Detect which cell encompasses the target text, then output its (X, Y) center coordinate. 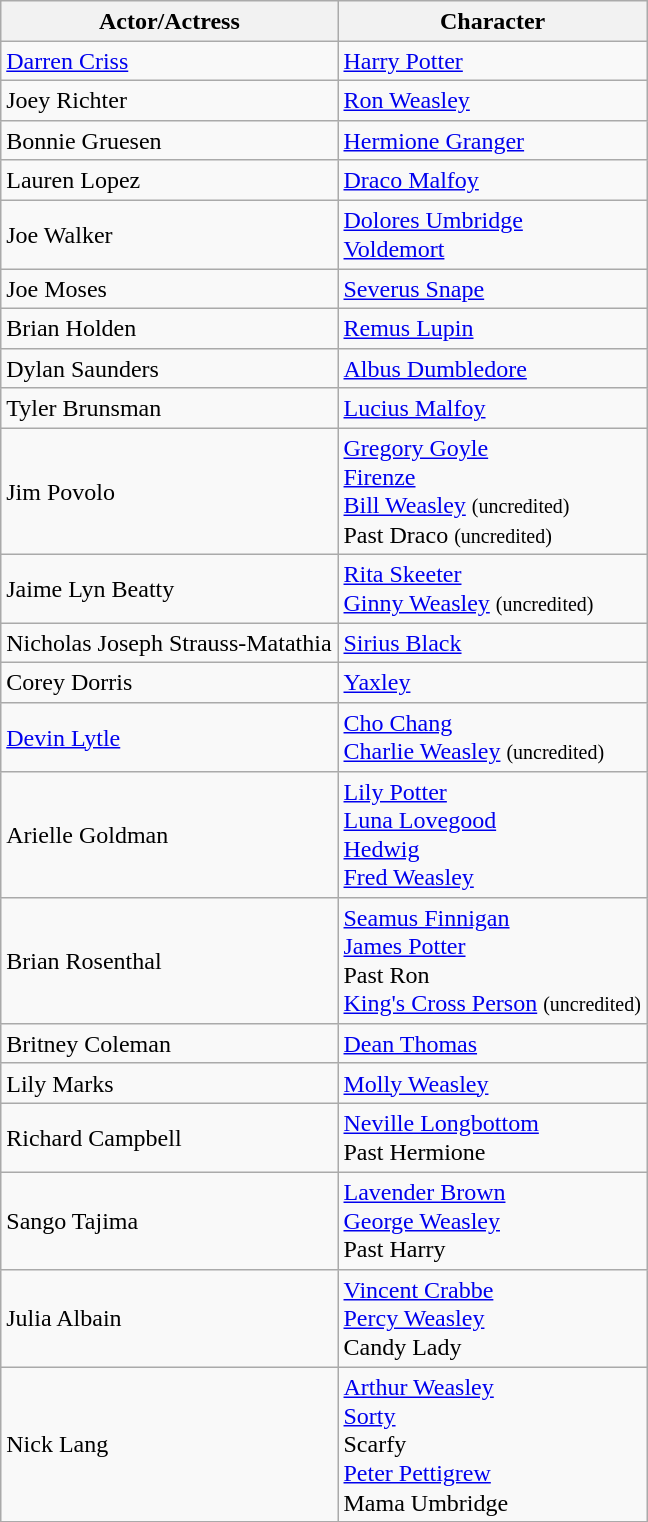
Bonnie Gruesen (170, 140)
Harry Potter (492, 61)
Richard Campbell (170, 1138)
Joe Moses (170, 289)
Ron Weasley (492, 100)
Devin Lytle (170, 736)
Jaime Lyn Beatty (170, 588)
Dolores UmbridgeVoldemort (492, 234)
Corey Dorris (170, 683)
Cho ChangCharlie Weasley (uncredited) (492, 736)
Yaxley (492, 683)
Sirius Black (492, 643)
Darren Criss (170, 61)
Character (492, 21)
Neville LongbottomPast Hermione (492, 1138)
Joey Richter (170, 100)
Albus Dumbledore (492, 368)
Arthur WeasleySortyScarfyPeter PettigrewMama Umbridge (492, 1444)
Remus Lupin (492, 328)
Dylan Saunders (170, 368)
Severus Snape (492, 289)
Hermione Granger (492, 140)
Joe Walker (170, 234)
Sango Tajima (170, 1220)
Vincent CrabbePercy WeasleyCandy Lady (492, 1318)
Actor/Actress (170, 21)
Julia Albain (170, 1318)
Nicholas Joseph Strauss-Matathia (170, 643)
Jim Povolo (170, 491)
Lily Marks (170, 1083)
Draco Malfoy (492, 180)
Brian Rosenthal (170, 960)
Lucius Malfoy (492, 408)
Lauren Lopez (170, 180)
Lily PotterLuna LovegoodHedwigFred Weasley (492, 834)
Rita SkeeterGinny Weasley (uncredited) (492, 588)
Seamus FinniganJames PotterPast RonKing's Cross Person (uncredited) (492, 960)
Brian Holden (170, 328)
Molly Weasley (492, 1083)
Lavender BrownGeorge WeasleyPast Harry (492, 1220)
Nick Lang (170, 1444)
Arielle Goldman (170, 834)
Tyler Brunsman (170, 408)
Britney Coleman (170, 1043)
Dean Thomas (492, 1043)
Gregory GoyleFirenzeBill Weasley (uncredited)Past Draco (uncredited) (492, 491)
